Determine the [x, y] coordinate at the center of the cell enclosing the given text.  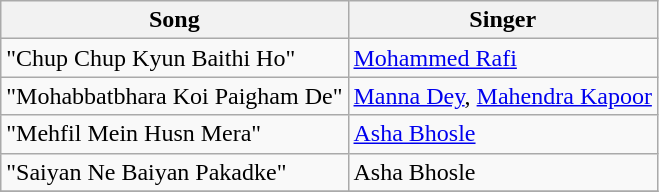
"Mehfil Mein Husn Mera" [174, 134]
"Chup Chup Kyun Baithi Ho" [174, 58]
Mohammed Rafi [502, 58]
Manna Dey, Mahendra Kapoor [502, 96]
Singer [502, 20]
"Mohabbatbhara Koi Paigham De" [174, 96]
Song [174, 20]
"Saiyan Ne Baiyan Pakadke" [174, 172]
